Extract the (x, y) coordinate from the center of the cell holding the provided text.  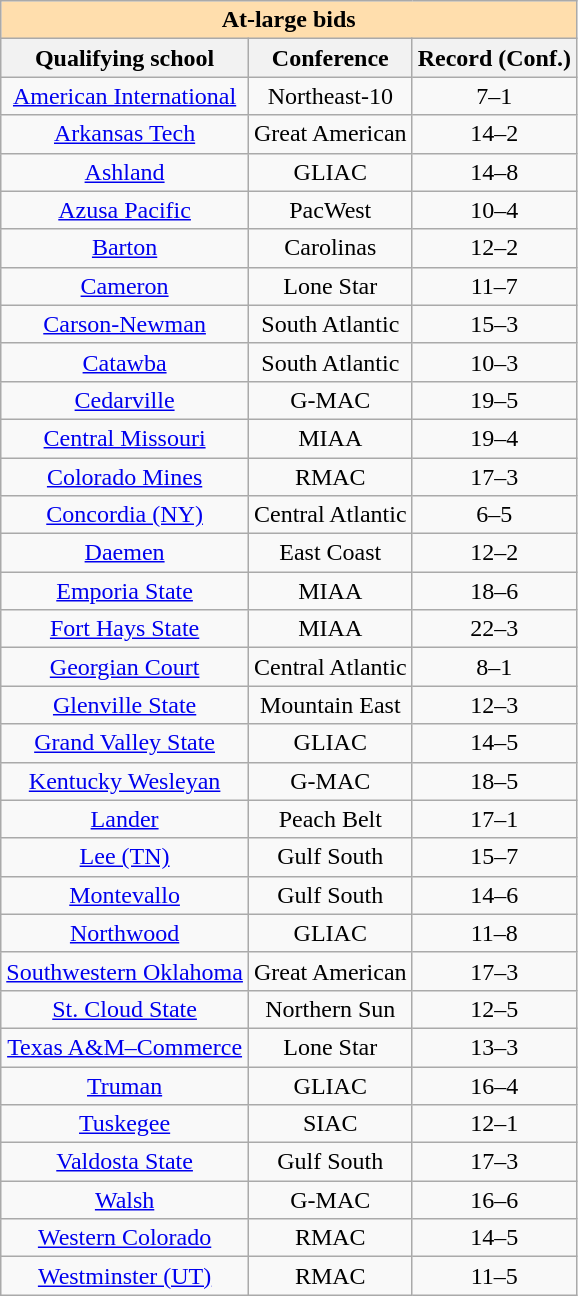
Lander (125, 819)
Texas A&M–Commerce (125, 1047)
Fort Hays State (125, 629)
Barton (125, 248)
Montevallo (125, 895)
12–3 (494, 705)
Colorado Mines (125, 477)
11–5 (494, 1276)
Westminster (UT) (125, 1276)
Carson-Newman (125, 324)
10–4 (494, 210)
Northeast-10 (330, 96)
6–5 (494, 515)
12–1 (494, 1124)
16–6 (494, 1200)
Valdosta State (125, 1162)
Ashland (125, 172)
Lee (TN) (125, 857)
7–1 (494, 96)
14–2 (494, 134)
Cedarville (125, 400)
Central Missouri (125, 438)
Cameron (125, 286)
Qualifying school (125, 58)
Walsh (125, 1200)
Kentucky Wesleyan (125, 781)
11–7 (494, 286)
Tuskegee (125, 1124)
Peach Belt (330, 819)
Azusa Pacific (125, 210)
Concordia (NY) (125, 515)
At-large bids (289, 20)
SIAC (330, 1124)
Grand Valley State (125, 743)
15–7 (494, 857)
Mountain East (330, 705)
13–3 (494, 1047)
Record (Conf.) (494, 58)
Western Colorado (125, 1238)
St. Cloud State (125, 1009)
PacWest (330, 210)
16–4 (494, 1085)
Arkansas Tech (125, 134)
10–3 (494, 362)
Emporia State (125, 591)
Northern Sun (330, 1009)
Conference (330, 58)
American International (125, 96)
14–8 (494, 172)
8–1 (494, 667)
Glenville State (125, 705)
17–1 (494, 819)
18–5 (494, 781)
Truman (125, 1085)
Carolinas (330, 248)
18–6 (494, 591)
East Coast (330, 553)
Southwestern Oklahoma (125, 971)
Georgian Court (125, 667)
19–4 (494, 438)
11–8 (494, 933)
Daemen (125, 553)
14–6 (494, 895)
12–5 (494, 1009)
15–3 (494, 324)
Northwood (125, 933)
22–3 (494, 629)
Catawba (125, 362)
19–5 (494, 400)
